Identify which cell holds the provided text, then report its [X, Y] central coordinate. 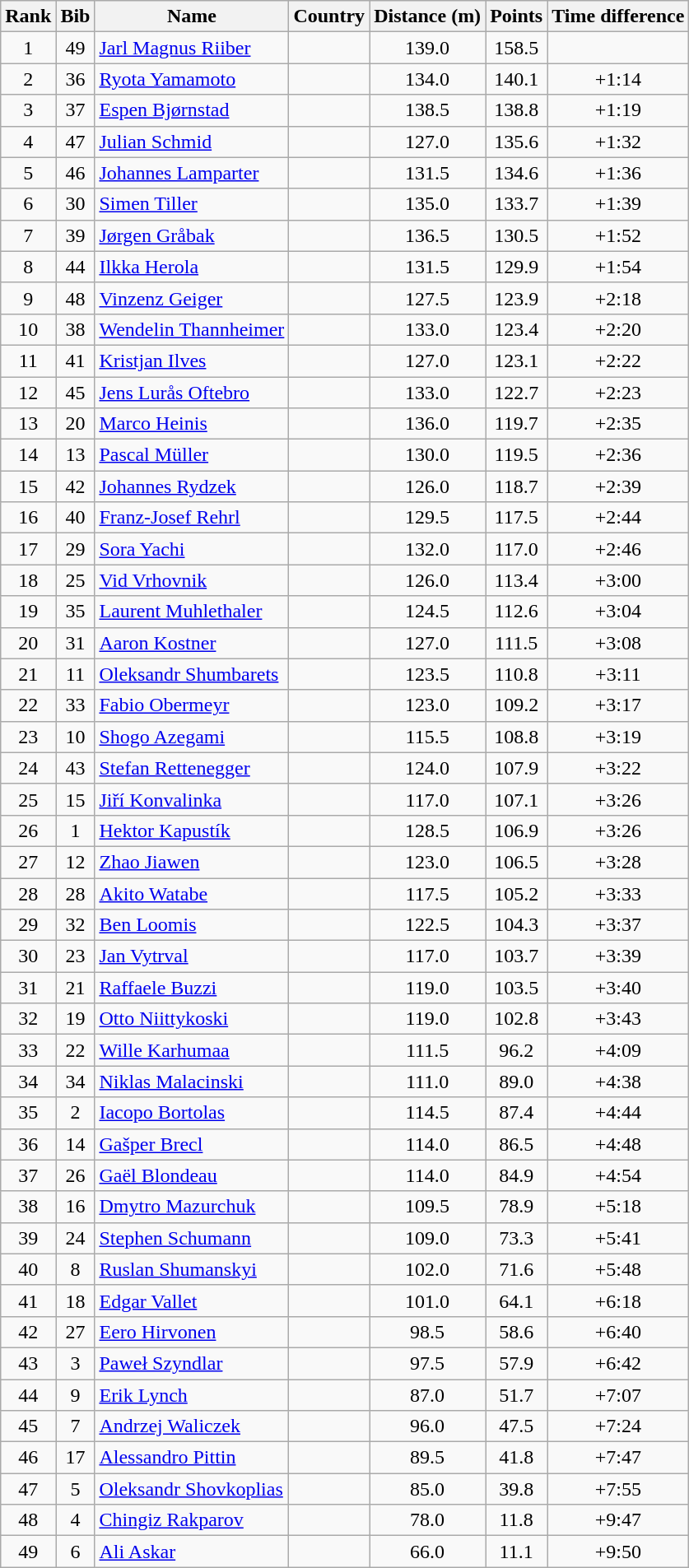
Stefan Rettenegger [192, 768]
47.5 [517, 1426]
89.0 [517, 1082]
112.6 [517, 612]
+2:35 [618, 424]
129.9 [517, 267]
+2:18 [618, 298]
Bib [76, 16]
136.5 [428, 235]
113.4 [517, 580]
+4:44 [618, 1113]
138.5 [428, 110]
Points [517, 16]
+3:17 [618, 705]
Pascal Müller [192, 455]
Iacopo Bortolas [192, 1113]
Wille Karhumaa [192, 1050]
Alessandro Pittin [192, 1458]
106.5 [517, 862]
+7:55 [618, 1489]
+6:18 [618, 1300]
Shogo Azegami [192, 737]
Ryota Yamamoto [192, 79]
134.6 [517, 173]
109.5 [428, 1207]
+3:28 [618, 862]
64.1 [517, 1300]
Jan Vytrval [192, 956]
97.5 [428, 1363]
Stephen Schumann [192, 1238]
+5:41 [618, 1238]
Ali Askar [192, 1552]
Distance (m) [428, 16]
Franz-Josef Rehrl [192, 518]
127.5 [428, 298]
66.0 [428, 1552]
138.8 [517, 110]
109.0 [428, 1238]
Raffaele Buzzi [192, 988]
Jarl Magnus Riiber [192, 48]
+2:46 [618, 549]
106.9 [517, 831]
+3:00 [618, 580]
+1:14 [618, 79]
132.0 [428, 549]
+2:22 [618, 361]
Country [329, 16]
+3:43 [618, 1019]
87.0 [428, 1395]
Name [192, 16]
102.8 [517, 1019]
115.5 [428, 737]
Sora Yachi [192, 549]
107.1 [517, 799]
122.5 [428, 925]
+2:20 [618, 329]
Aaron Kostner [192, 643]
Gašper Brecl [192, 1144]
130.5 [517, 235]
130.0 [428, 455]
87.4 [517, 1113]
+7:24 [618, 1426]
+3:04 [618, 612]
102.0 [428, 1269]
140.1 [517, 79]
114.5 [428, 1113]
Eero Hirvonen [192, 1332]
107.9 [517, 768]
+4:54 [618, 1175]
84.9 [517, 1175]
Ruslan Shumanskyi [192, 1269]
Marco Heinis [192, 424]
133.7 [517, 204]
Rank [28, 16]
Paweł Szyndlar [192, 1363]
101.0 [428, 1300]
Hektor Kapustík [192, 831]
109.2 [517, 705]
Jørgen Gråbak [192, 235]
+2:23 [618, 393]
123.1 [517, 361]
105.2 [517, 893]
123.4 [517, 329]
110.8 [517, 674]
+2:36 [618, 455]
+1:36 [618, 173]
+4:48 [618, 1144]
89.5 [428, 1458]
Johannes Lamparter [192, 173]
+3:37 [618, 925]
Laurent Muhlethaler [192, 612]
58.6 [517, 1332]
+1:32 [618, 142]
139.0 [428, 48]
129.5 [428, 518]
103.7 [517, 956]
135.0 [428, 204]
51.7 [517, 1395]
Oleksandr Shovkoplias [192, 1489]
+9:47 [618, 1520]
Kristjan Ilves [192, 361]
104.3 [517, 925]
+7:07 [618, 1395]
+3:40 [618, 988]
Oleksandr Shumbarets [192, 674]
Fabio Obermeyr [192, 705]
108.8 [517, 737]
124.5 [428, 612]
+2:44 [618, 518]
11.1 [517, 1552]
Jiří Konvalinka [192, 799]
111.0 [428, 1082]
128.5 [428, 831]
119.5 [517, 455]
Dmytro Mazurchuk [192, 1207]
123.9 [517, 298]
Ben Loomis [192, 925]
98.5 [428, 1332]
+1:54 [618, 267]
122.7 [517, 393]
Wendelin Thannheimer [192, 329]
Otto Niittykoski [192, 1019]
Andrzej Waliczek [192, 1426]
Time difference [618, 16]
134.0 [428, 79]
73.3 [517, 1238]
+5:18 [618, 1207]
Edgar Vallet [192, 1300]
86.5 [517, 1144]
+9:50 [618, 1552]
118.7 [517, 486]
Chingiz Rakparov [192, 1520]
+7:47 [618, 1458]
+3:11 [618, 674]
96.2 [517, 1050]
Ilkka Herola [192, 267]
Johannes Rydzek [192, 486]
+5:48 [618, 1269]
123.5 [428, 674]
+4:38 [618, 1082]
78.0 [428, 1520]
71.6 [517, 1269]
57.9 [517, 1363]
96.0 [428, 1426]
78.9 [517, 1207]
+3:08 [618, 643]
119.7 [517, 424]
85.0 [428, 1489]
Zhao Jiawen [192, 862]
39.8 [517, 1489]
+1:52 [618, 235]
135.6 [517, 142]
124.0 [428, 768]
+6:42 [618, 1363]
+4:09 [618, 1050]
Vinzenz Geiger [192, 298]
Erik Lynch [192, 1395]
11.8 [517, 1520]
Espen Bjørnstad [192, 110]
Akito Watabe [192, 893]
Simen Tiller [192, 204]
+1:19 [618, 110]
41.8 [517, 1458]
Gaël Blondeau [192, 1175]
+3:33 [618, 893]
Niklas Malacinski [192, 1082]
136.0 [428, 424]
+2:39 [618, 486]
Julian Schmid [192, 142]
+3:22 [618, 768]
+6:40 [618, 1332]
103.5 [517, 988]
+1:39 [618, 204]
Vid Vrhovnik [192, 580]
158.5 [517, 48]
+3:19 [618, 737]
+3:39 [618, 956]
Jens Lurås Oftebro [192, 393]
